Search for the cell housing the specified text and yield its (x, y) center coordinate. 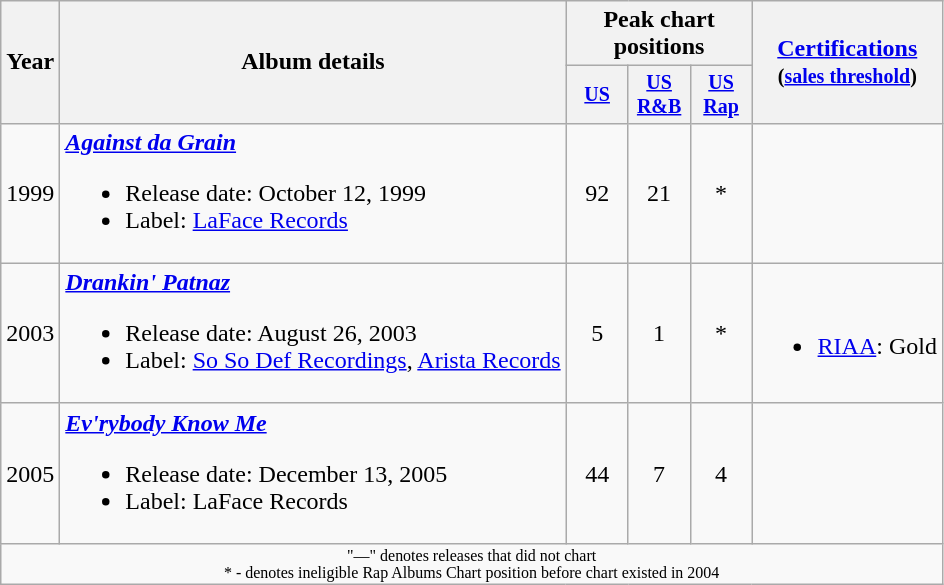
1999 (30, 193)
US (597, 94)
Album details (313, 62)
7 (659, 473)
"—" denotes releases that did not chart * - denotes ineligible Rap Albums Chart position before chart existed in 2004 (472, 564)
92 (597, 193)
Certifications(sales threshold) (847, 62)
Drankin' PatnazRelease date: August 26, 2003Label: So So Def Recordings, Arista Records (313, 333)
44 (597, 473)
2005 (30, 473)
Year (30, 62)
Ev'rybody Know MeRelease date: December 13, 2005Label: LaFace Records (313, 473)
2003 (30, 333)
Against da GrainRelease date: October 12, 1999Label: LaFace Records (313, 193)
21 (659, 193)
4 (721, 473)
US Rap (721, 94)
1 (659, 333)
Peak chart positions (659, 34)
USR&B (659, 94)
5 (597, 333)
RIAA: Gold (847, 333)
